For the text-containing cell, return its midpoint in [X, Y] coordinate format. 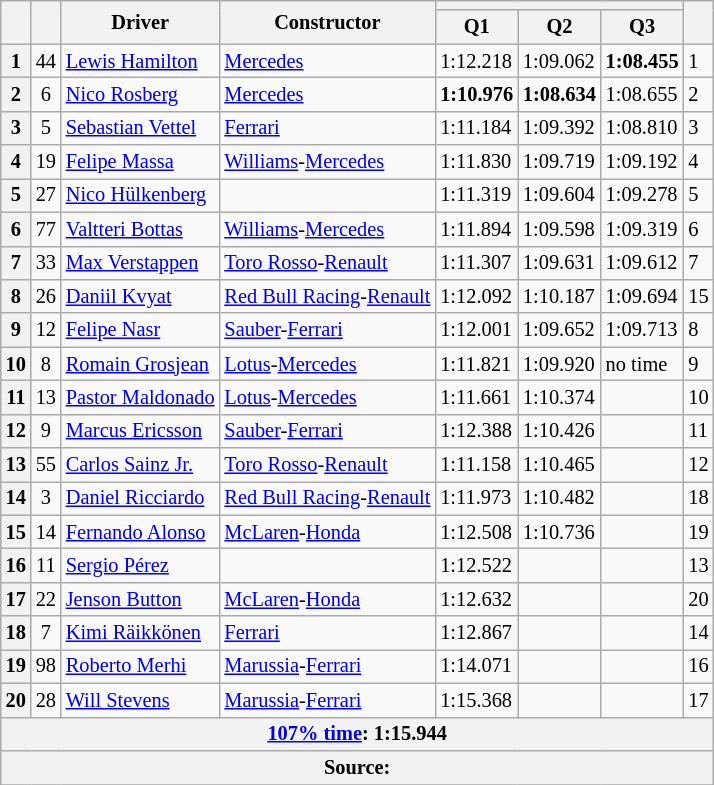
1:10.736 [560, 532]
1:09.604 [560, 195]
Carlos Sainz Jr. [140, 465]
Felipe Nasr [140, 330]
1:10.465 [560, 465]
Daniel Ricciardo [140, 498]
1:10.187 [560, 296]
28 [46, 700]
Max Verstappen [140, 263]
27 [46, 195]
1:09.192 [642, 162]
Sebastian Vettel [140, 128]
Fernando Alonso [140, 532]
26 [46, 296]
1:09.062 [560, 61]
Q3 [642, 27]
Roberto Merhi [140, 666]
55 [46, 465]
1:10.374 [560, 397]
Pastor Maldonado [140, 397]
107% time: 1:15.944 [358, 734]
1:12.867 [476, 633]
Jenson Button [140, 599]
1:11.184 [476, 128]
1:09.694 [642, 296]
1:11.830 [476, 162]
1:09.920 [560, 364]
1:11.894 [476, 229]
1:15.368 [476, 700]
1:08.455 [642, 61]
1:09.713 [642, 330]
Nico Hülkenberg [140, 195]
1:09.598 [560, 229]
1:14.071 [476, 666]
1:12.001 [476, 330]
Q2 [560, 27]
22 [46, 599]
1:09.612 [642, 263]
1:10.482 [560, 498]
Lewis Hamilton [140, 61]
1:09.652 [560, 330]
1:10.426 [560, 431]
1:09.631 [560, 263]
Felipe Massa [140, 162]
1:11.661 [476, 397]
1:12.218 [476, 61]
Marcus Ericsson [140, 431]
Nico Rosberg [140, 94]
Will Stevens [140, 700]
1:11.821 [476, 364]
Romain Grosjean [140, 364]
1:09.719 [560, 162]
98 [46, 666]
no time [642, 364]
1:10.976 [476, 94]
1:09.319 [642, 229]
77 [46, 229]
Source: [358, 767]
44 [46, 61]
Constructor [327, 22]
Daniil Kvyat [140, 296]
Valtteri Bottas [140, 229]
Driver [140, 22]
Q1 [476, 27]
1:11.158 [476, 465]
1:12.632 [476, 599]
33 [46, 263]
1:11.319 [476, 195]
1:12.388 [476, 431]
Sergio Pérez [140, 565]
1:12.508 [476, 532]
1:08.810 [642, 128]
1:08.634 [560, 94]
1:09.392 [560, 128]
1:11.973 [476, 498]
Kimi Räikkönen [140, 633]
1:09.278 [642, 195]
1:11.307 [476, 263]
1:12.522 [476, 565]
1:12.092 [476, 296]
1:08.655 [642, 94]
